Return (X, Y) of the center of cell containing provided text 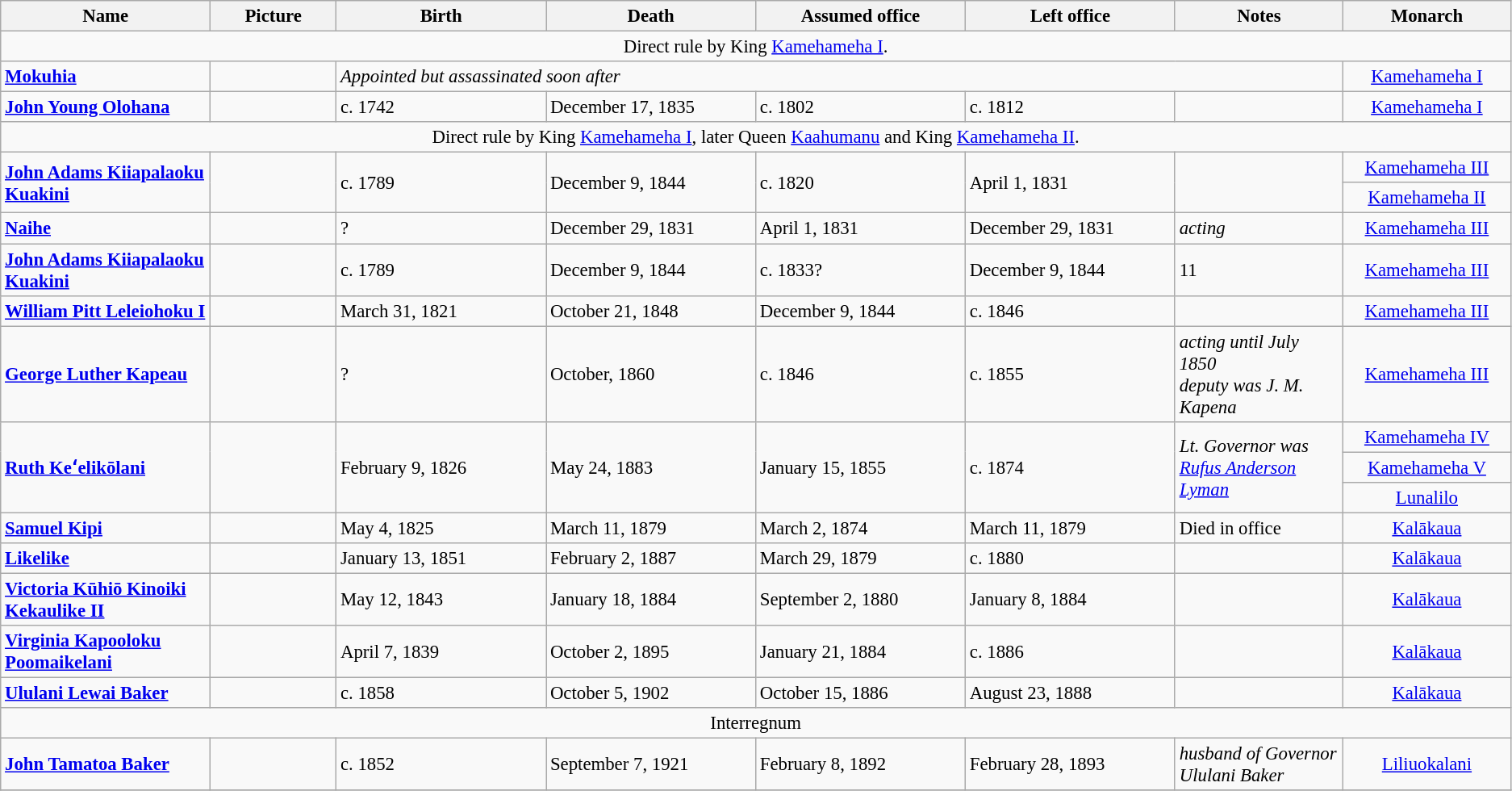
11 (1259, 270)
c. 1742 (441, 107)
September 2, 1880 (861, 599)
Left office (1070, 16)
Appointed but assassinated soon after (840, 77)
Virginia Kapooloku Poomaikelani (106, 652)
October 21, 1848 (651, 311)
May 24, 1883 (651, 467)
Birth (441, 16)
c. 1820 (861, 182)
Kamehameha II (1426, 198)
Kamehameha V (1426, 467)
Liliuokalani (1426, 765)
Kamehameha IV (1426, 437)
September 7, 1921 (651, 765)
August 23, 1888 (1070, 693)
October 5, 1902 (651, 693)
c. 1858 (441, 693)
Interregnum (756, 723)
Victoria Kūhiō Kinoiki Kekaulike II (106, 599)
George Luther Kapeau (106, 375)
February 2, 1887 (651, 559)
January 13, 1851 (441, 559)
Samuel Kipi (106, 528)
Direct rule by King Kamehameha I, later Queen Kaahumanu and King Kamehameha II. (756, 137)
Lunalilo (1426, 498)
c. 1886 (1070, 652)
December 17, 1835 (651, 107)
acting until July 1850deputy was J. M. Kapena (1259, 375)
Death (651, 16)
January 18, 1884 (651, 599)
John Tamatoa Baker (106, 765)
February 28, 1893 (1070, 765)
April 7, 1839 (441, 652)
January 21, 1884 (861, 652)
Notes (1259, 16)
c. 1833? (861, 270)
acting (1259, 228)
February 9, 1826 (441, 467)
March 31, 1821 (441, 311)
c. 1855 (1070, 375)
Monarch (1426, 16)
May 12, 1843 (441, 599)
Lt. Governor was Rufus Anderson Lyman (1259, 467)
c. 1880 (1070, 559)
c. 1874 (1070, 467)
February 8, 1892 (861, 765)
Picture (274, 16)
October, 1860 (651, 375)
March 2, 1874 (861, 528)
Likelike (106, 559)
c. 1812 (1070, 107)
Ululani Lewai Baker (106, 693)
Died in office (1259, 528)
Naihe (106, 228)
c. 1852 (441, 765)
Assumed office (861, 16)
January 15, 1855 (861, 467)
John Young Olohana (106, 107)
Direct rule by King Kamehameha I. (756, 47)
William Pitt Leleiohoku I (106, 311)
March 29, 1879 (861, 559)
January 8, 1884 (1070, 599)
Ruth Keʻelikōlani (106, 467)
c. 1802 (861, 107)
Name (106, 16)
husband of Governor Ululani Baker (1259, 765)
Mokuhia (106, 77)
May 4, 1825 (441, 528)
October 15, 1886 (861, 693)
October 2, 1895 (651, 652)
